From the cell containing the given text, extract its center point as (X, Y) coordinate. 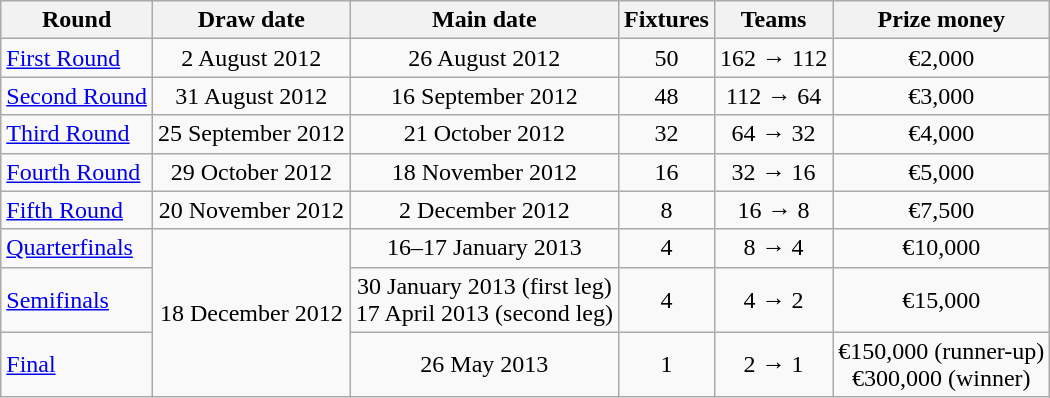
€4,000 (942, 134)
48 (667, 96)
€10,000 (942, 248)
8 → 4 (773, 248)
31 August 2012 (251, 96)
21 October 2012 (484, 134)
20 November 2012 (251, 210)
Quarterfinals (77, 248)
Fixtures (667, 20)
Third Round (77, 134)
Second Round (77, 96)
32 (667, 134)
18 November 2012 (484, 172)
1 (667, 364)
18 December 2012 (251, 313)
64 → 32 (773, 134)
16–17 January 2013 (484, 248)
162 → 112 (773, 58)
32 → 16 (773, 172)
Fifth Round (77, 210)
Teams (773, 20)
26 August 2012 (484, 58)
2 → 1 (773, 364)
2 December 2012 (484, 210)
8 (667, 210)
Fourth Round (77, 172)
112 → 64 (773, 96)
Round (77, 20)
€5,000 (942, 172)
26 May 2013 (484, 364)
Prize money (942, 20)
Main date (484, 20)
€3,000 (942, 96)
16 September 2012 (484, 96)
30 January 2013 (first leg)17 April 2013 (second leg) (484, 300)
€150,000 (runner-up)€300,000 (winner) (942, 364)
16 → 8 (773, 210)
29 October 2012 (251, 172)
16 (667, 172)
First Round (77, 58)
25 September 2012 (251, 134)
4 → 2 (773, 300)
Semifinals (77, 300)
€2,000 (942, 58)
Final (77, 364)
2 August 2012 (251, 58)
€15,000 (942, 300)
50 (667, 58)
Draw date (251, 20)
€7,500 (942, 210)
